Determine the [X, Y] coordinate at the center of the cell enclosing the given text.  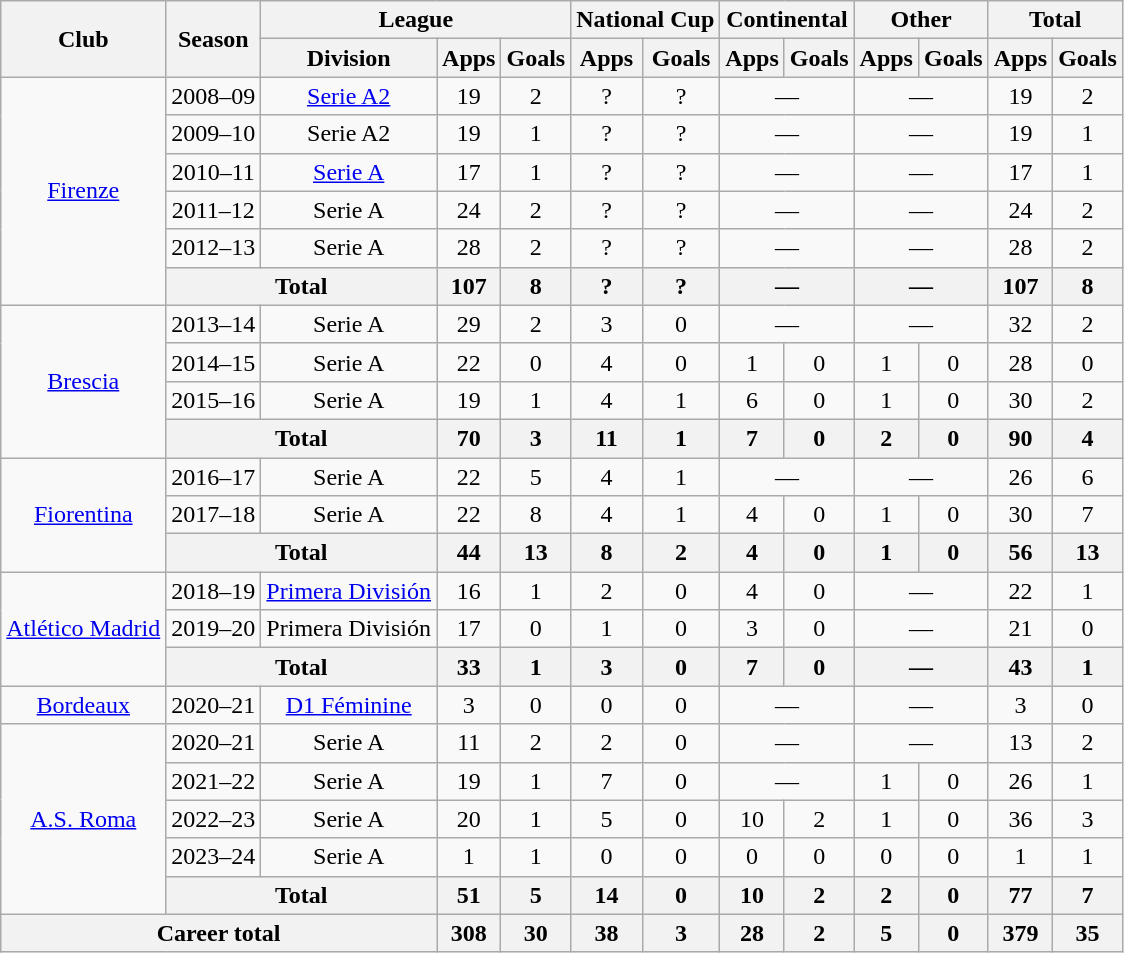
D1 Féminine [349, 705]
2013–14 [214, 324]
36 [1020, 819]
77 [1020, 895]
14 [607, 895]
2019–20 [214, 629]
A.S. Roma [84, 819]
43 [1020, 667]
Atlético Madrid [84, 629]
56 [1020, 553]
Other [921, 20]
33 [469, 667]
2011–12 [214, 210]
35 [1088, 933]
16 [469, 591]
2012–13 [214, 248]
National Cup [646, 20]
44 [469, 553]
2008–09 [214, 96]
379 [1020, 933]
2017–18 [214, 515]
21 [1020, 629]
Fiorentina [84, 515]
Firenze [84, 191]
League [416, 20]
29 [469, 324]
2022–23 [214, 819]
Division [349, 58]
308 [469, 933]
2014–15 [214, 362]
Club [84, 39]
90 [1020, 438]
20 [469, 819]
Bordeaux [84, 705]
Brescia [84, 381]
51 [469, 895]
70 [469, 438]
38 [607, 933]
2016–17 [214, 477]
2018–19 [214, 591]
32 [1020, 324]
Continental [787, 20]
Season [214, 39]
2009–10 [214, 134]
2010–11 [214, 172]
2023–24 [214, 857]
2015–16 [214, 400]
Career total [219, 933]
2021–22 [214, 781]
